From the cell containing the given text, extract its center point as [X, Y] coordinate. 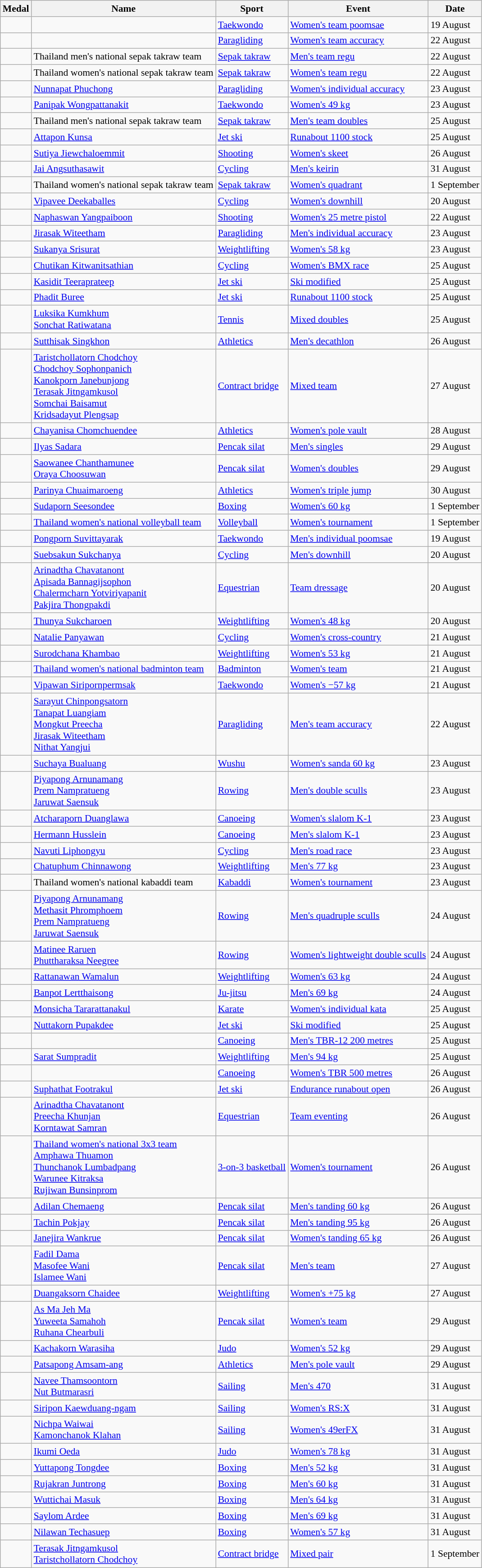
Men's 64 kg [358, 1500]
Men's individual poomsae [358, 538]
Women's TBR 500 metres [358, 1073]
Women's triple jump [358, 490]
Men's team doubles [358, 121]
Women's 49 kg [358, 105]
Women's RS:X [358, 1408]
Women's sanda 60 kg [358, 763]
Women's −57 kg [358, 685]
Rattanawan Wamalun [123, 977]
Banpot Lertthaisong [123, 993]
Saylom Ardee [123, 1516]
Nunnapat Phuchong [123, 89]
Adilan Chemaeng [123, 1206]
Karate [252, 1009]
Women's skeet [358, 153]
Thailand women's national volleyball team [123, 523]
Terasak JitngamkusolTaristchollatorn Chodchoy [123, 1554]
Women's downhill [358, 201]
Wushu [252, 763]
Ju-jitsu [252, 993]
Women's 49erFX [358, 1430]
Thailand women's national kabaddi team [123, 883]
Men's slalom K-1 [358, 834]
30 August [455, 490]
Rujakran Juntrong [123, 1484]
Kabaddi [252, 883]
Ilyas Sadara [123, 447]
Women's doubles [358, 469]
Women's team regu [358, 73]
Men's downhill [358, 555]
Mixed pair [358, 1554]
Luksika KumkhumSonchat Ratiwatana [123, 319]
Navee Thamsoontorn Nut Butmarasri [123, 1386]
Women's quadrant [358, 185]
Women's cross-country [358, 637]
Suphathat Footrakul [123, 1089]
Pongporn Suvittayarak [123, 538]
Sarat Sumpradit [123, 1057]
Men's decathlon [358, 341]
Suchaya Bualuang [123, 763]
Men's TBR-12 200 metres [358, 1041]
Volleyball [252, 523]
Phadit Buree [123, 297]
Men's 94 kg [358, 1057]
Piyapong ArnunamangMethasit PhromphoemPrem NampratuengJaruwat Saensuk [123, 916]
Women's team poomsae [358, 25]
3-on-3 basketball [252, 1167]
Nichpa Waiwai Kamonchanok Klahan [123, 1430]
Kasidit Teeraprateep [123, 282]
Parinya Chuaimaroeng [123, 490]
Men's keirin [358, 169]
Sport [252, 9]
Men's team regu [358, 57]
Endurance runabout open [358, 1089]
Surodchana Khambao [123, 653]
Jirasak Witeetham [123, 233]
Jai Angsuthasawit [123, 169]
Men's quadruple sculls [358, 916]
Women's individual accuracy [358, 89]
Medal [16, 9]
Women's 52 kg [358, 1349]
Chayanisa Chomchuendee [123, 431]
Panipak Wongpattanakit [123, 105]
Mixed doubles [358, 319]
Women's 48 kg [358, 621]
Women's 78 kg [358, 1452]
Team dressage [358, 588]
Tennis [252, 319]
Tachin Pokjay [123, 1222]
Naphaswan Yangpaiboon [123, 217]
Patsapong Amsam-ang [123, 1365]
Nilawan Techasuep [123, 1532]
Sarayut ChinpongsatornTanapat LuangiamMongkut PreechaJirasak WiteethamNithat Yangjui [123, 725]
Fadil DamaMasofee WaniIslamee Wani [123, 1266]
Siripon Kaewduang-ngam [123, 1408]
Women's pole vault [358, 431]
Men's team [358, 1266]
Navuti Liphongyu [123, 851]
Duangaksorn Chaidee [123, 1294]
Team eventing [358, 1117]
Women's 57 kg [358, 1532]
Attapon Kunsa [123, 137]
Arinadtha ChavatanontApisada BannagijsophonChalermcharn YotviriyapanitPakjira Thongpakdi [123, 588]
Yuttapong Tongdee [123, 1468]
Men's tanding 60 kg [358, 1206]
Event [358, 9]
Taristchollatorn ChodchoyChodchoy SophonpanichKanokporn JanebunjongTerasak JitngamkusolSomchai BaisamutKridsadayut Plengsap [123, 386]
Men's team accuracy [358, 725]
Thailand women's national 3x3 team Amphawa ThuamonThunchanok LumbadpangWarunee KitraksaRujiwan Bunsinprom [123, 1167]
Badminton [252, 669]
Women's 60 kg [358, 506]
Arinadtha ChavatanontPreecha KhunjanKorntawat Samran [123, 1117]
Men's road race [358, 851]
Vipawan Siripornpermsak [123, 685]
Natalie Panyawan [123, 637]
Sudaporn Seesondee [123, 506]
Women's 53 kg [358, 653]
Thailand women's national badminton team [123, 669]
Men's singles [358, 447]
Thunya Sukcharoen [123, 621]
Men's 60 kg [358, 1484]
Date [455, 9]
Hermann Husslein [123, 834]
Women's 63 kg [358, 977]
Chutikan Kitwanitsathian [123, 265]
Women's slalom K-1 [358, 819]
Men's pole vault [358, 1365]
Women's tanding 65 kg [358, 1238]
28 August [455, 431]
Sutthisak Singkhon [123, 341]
Kachakorn Warasiha [123, 1349]
Matinee RaruenPhuttharaksa Neegree [123, 955]
Men's 77 kg [358, 866]
Women's +75 kg [358, 1294]
Men's double sculls [358, 791]
Sukanya Srisurat [123, 250]
Chatuphum Chinnawong [123, 866]
Men's individual accuracy [358, 233]
Saowanee Chanthamunee Oraya Choosuwan [123, 469]
Ikumi Oeda [123, 1452]
As Ma Jeh Ma Yuweeta Samahoh Ruhana Chearbuli [123, 1321]
Atcharaporn Duanglawa [123, 819]
Suebsakun Sukchanya [123, 555]
Men's 52 kg [358, 1468]
Women's individual kata [358, 1009]
Janejira Wankrue [123, 1238]
Women's team accuracy [358, 41]
Women's 25 metre pistol [358, 217]
Piyapong ArnunamangPrem NampratuengJaruwat Saensuk [123, 791]
Women's 58 kg [358, 250]
Monsicha Tararattanakul [123, 1009]
Men's 470 [358, 1386]
Nuttakorn Pupakdee [123, 1025]
Women's BMX race [358, 265]
Vipavee Deekaballes [123, 201]
Name [123, 9]
Wuttichai Masuk [123, 1500]
Mixed team [358, 386]
Men's tanding 95 kg [358, 1222]
Women's lightweight double sculls [358, 955]
Sutiya Jiewchaloemmit [123, 153]
